Output the (x, y) coordinate of the center of the cell containing the given text.  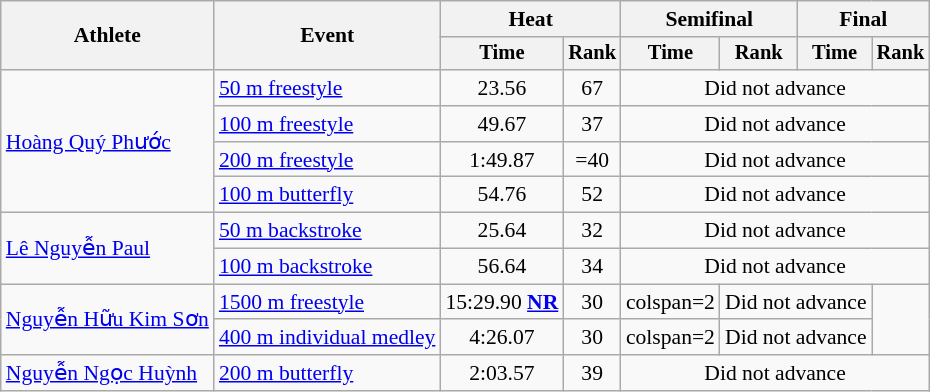
100 m butterfly (328, 195)
37 (592, 124)
50 m backstroke (328, 231)
1500 m freestyle (328, 302)
2:03.57 (502, 373)
34 (592, 267)
100 m freestyle (328, 124)
200 m freestyle (328, 160)
Nguyễn Ngọc Huỳnh (108, 373)
400 m individual medley (328, 338)
32 (592, 231)
49.67 (502, 124)
Semifinal (710, 19)
100 m backstroke (328, 267)
4:26.07 (502, 338)
1:49.87 (502, 160)
23.56 (502, 88)
54.76 (502, 195)
56.64 (502, 267)
52 (592, 195)
200 m butterfly (328, 373)
Lê Nguyễn Paul (108, 248)
25.64 (502, 231)
15:29.90 NR (502, 302)
Hoàng Quý Phước (108, 141)
67 (592, 88)
=40 (592, 160)
Nguyễn Hữu Kim Sơn (108, 320)
Final (864, 19)
Event (328, 36)
39 (592, 373)
Athlete (108, 36)
Heat (530, 19)
50 m freestyle (328, 88)
